Find where the given text appears and provide that cell's center as (X, Y) coordinate. 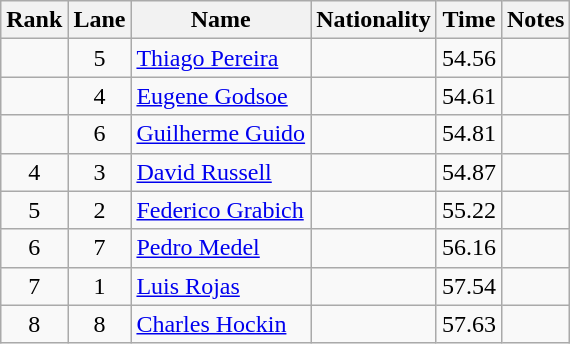
57.54 (468, 286)
55.22 (468, 210)
Time (468, 20)
Name (221, 20)
Luis Rojas (221, 286)
1 (100, 286)
54.56 (468, 58)
54.61 (468, 96)
Thiago Pereira (221, 58)
2 (100, 210)
Eugene Godsoe (221, 96)
Notes (535, 20)
Charles Hockin (221, 324)
3 (100, 172)
David Russell (221, 172)
Guilherme Guido (221, 134)
Federico Grabich (221, 210)
57.63 (468, 324)
Rank (34, 20)
54.87 (468, 172)
Lane (100, 20)
56.16 (468, 248)
Nationality (374, 20)
Pedro Medel (221, 248)
54.81 (468, 134)
